For the text-containing cell, return its midpoint in [X, Y] coordinate format. 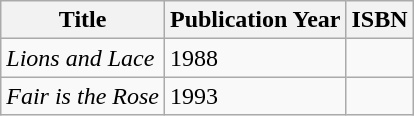
Lions and Lace [83, 58]
Publication Year [255, 20]
Title [83, 20]
Fair is the Rose [83, 96]
1993 [255, 96]
ISBN [380, 20]
1988 [255, 58]
